For the text-containing cell, return its midpoint in (X, Y) coordinate format. 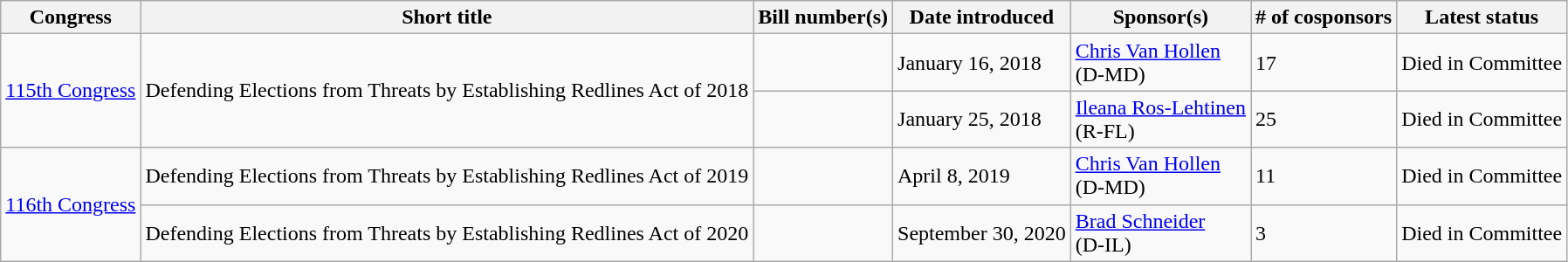
January 25, 2018 (982, 119)
September 30, 2020 (982, 232)
Congress (71, 17)
April 8, 2019 (982, 176)
Latest status (1482, 17)
3 (1324, 232)
115th Congress (71, 91)
Brad Schneider(D-IL) (1160, 232)
Date introduced (982, 17)
Short title (447, 17)
Defending Elections from Threats by Establishing Redlines Act of 2020 (447, 232)
Defending Elections from Threats by Establishing Redlines Act of 2018 (447, 91)
11 (1324, 176)
January 16, 2018 (982, 63)
17 (1324, 63)
# of cosponsors (1324, 17)
Bill number(s) (823, 17)
Defending Elections from Threats by Establishing Redlines Act of 2019 (447, 176)
116th Congress (71, 204)
Sponsor(s) (1160, 17)
Ileana Ros-Lehtinen(R-FL) (1160, 119)
25 (1324, 119)
